Extract the (x, y) coordinate from the center of the cell holding the provided text.  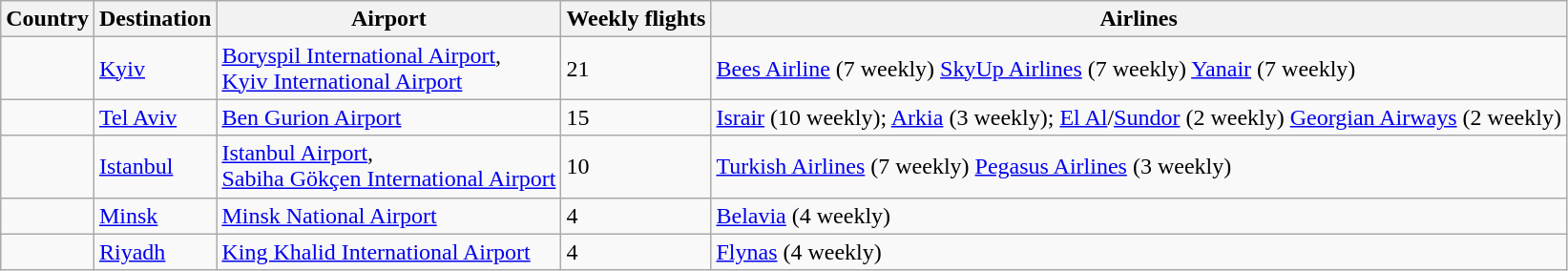
Israir (10 weekly); Arkia (3 weekly); El Al/Sundor (2 weekly) Georgian Airways (2 weekly) (1139, 117)
Tel Aviv (155, 117)
Ben Gurion Airport (389, 117)
Airlines (1139, 19)
Istanbul (155, 166)
Riyadh (155, 252)
Kyiv (155, 69)
Flynas (4 weekly) (1139, 252)
Minsk National Airport (389, 216)
Destination (155, 19)
Minsk (155, 216)
Turkish Airlines (7 weekly) Pegasus Airlines (3 weekly) (1139, 166)
Airport (389, 19)
Weekly flights (636, 19)
Belavia (4 weekly) (1139, 216)
10 (636, 166)
Boryspil International Airport,Kyiv International Airport (389, 69)
Country (48, 19)
Bees Airline (7 weekly) SkyUp Airlines (7 weekly) Yanair (7 weekly) (1139, 69)
21 (636, 69)
15 (636, 117)
King Khalid International Airport (389, 252)
Istanbul Airport,Sabiha Gökçen International Airport (389, 166)
